Provide the (X, Y) coordinate of the cell's center where the given text is located.  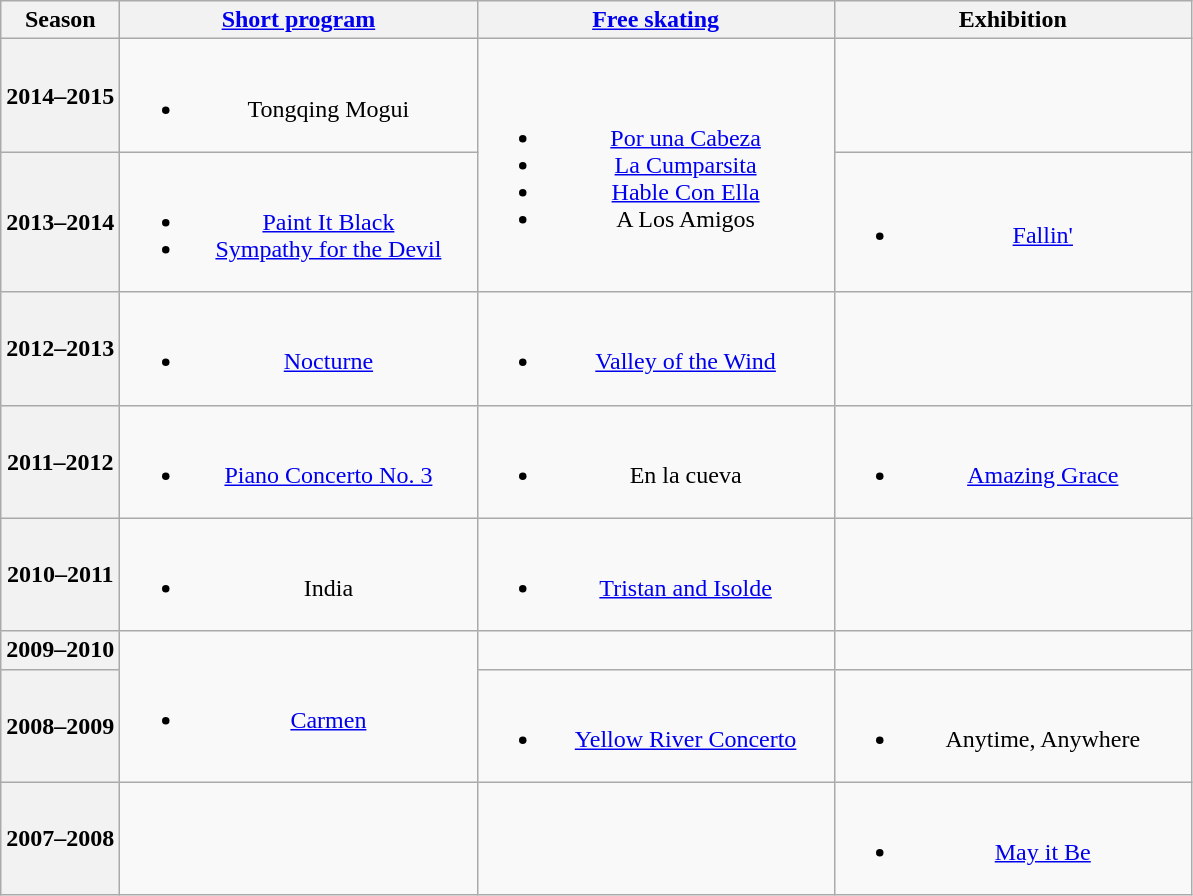
Free skating (656, 20)
Piano Concerto No. 3 (298, 462)
Fallin' (1012, 222)
2010–2011 (60, 574)
2011–2012 (60, 462)
2008–2009 (60, 726)
Valley of the Wind (656, 348)
Season (60, 20)
Yellow River Concerto (656, 726)
2007–2008 (60, 838)
Anytime, Anywhere (1012, 726)
Carmen (298, 706)
Tristan and Isolde (656, 574)
En la cueva (656, 462)
Paint It BlackSympathy for the Devil (298, 222)
2014–2015 (60, 96)
Amazing Grace (1012, 462)
Por una Cabeza La Cumparsita Hable Con Ella A Los Amigos (656, 166)
2012–2013 (60, 348)
2013–2014 (60, 222)
Nocturne (298, 348)
Short program (298, 20)
Exhibition (1012, 20)
Tongqing Mogui (298, 96)
2009–2010 (60, 650)
India (298, 574)
May it Be (1012, 838)
